Return (X, Y) of the center of cell containing provided text 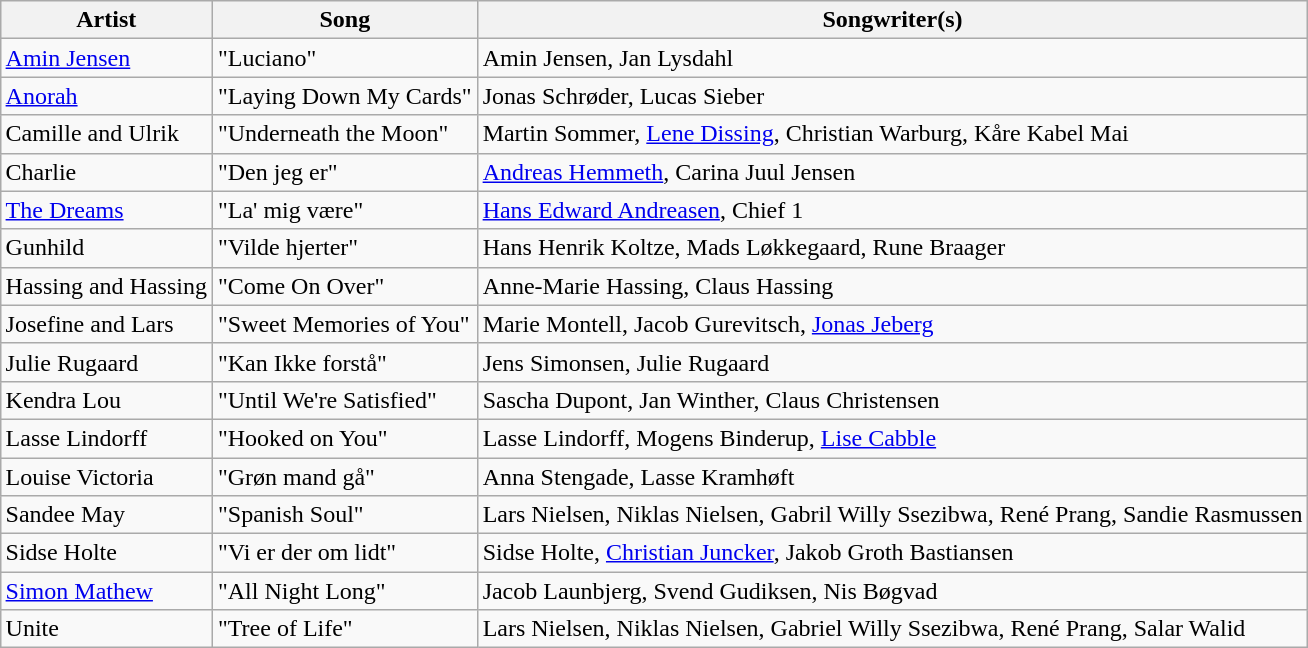
Amin Jensen, Jan Lysdahl (892, 58)
Martin Sommer, Lene Dissing, Christian Warburg, Kåre Kabel Mai (892, 134)
Anorah (106, 96)
Sidse Holte, Christian Juncker, Jakob Groth Bastiansen (892, 553)
Jacob Launbjerg, Svend Gudiksen, Nis Bøgvad (892, 591)
"Spanish Soul" (344, 515)
"Until We're Satisfied" (344, 400)
Song (344, 20)
The Dreams (106, 210)
"Come On Over" (344, 286)
"Underneath the Moon" (344, 134)
Hans Henrik Koltze, Mads Løkkegaard, Rune Braager (892, 248)
Josefine and Lars (106, 324)
"Vilde hjerter" (344, 248)
Simon Mathew (106, 591)
Andreas Hemmeth, Carina Juul Jensen (892, 172)
"Vi er der om lidt" (344, 553)
Amin Jensen (106, 58)
"Hooked on You" (344, 438)
Gunhild (106, 248)
"Kan Ikke forstå" (344, 362)
Anna Stengade, Lasse Kramhøft (892, 477)
Hassing and Hassing (106, 286)
Lasse Lindorff, Mogens Binderup, Lise Cabble (892, 438)
Sidse Holte (106, 553)
Lars Nielsen, Niklas Nielsen, Gabril Willy Ssezibwa, René Prang, Sandie Rasmussen (892, 515)
Sandee May (106, 515)
Jonas Schrøder, Lucas Sieber (892, 96)
Jens Simonsen, Julie Rugaard (892, 362)
Marie Montell, Jacob Gurevitsch, Jonas Jeberg (892, 324)
Lasse Lindorff (106, 438)
"Grøn mand gå" (344, 477)
Camille and Ulrik (106, 134)
"Tree of Life" (344, 629)
"Sweet Memories of You" (344, 324)
"Laying Down My Cards" (344, 96)
"Den jeg er" (344, 172)
Lars Nielsen, Niklas Nielsen, Gabriel Willy Ssezibwa, René Prang, Salar Walid (892, 629)
Artist (106, 20)
"All Night Long" (344, 591)
Anne-Marie Hassing, Claus Hassing (892, 286)
Julie Rugaard (106, 362)
Sascha Dupont, Jan Winther, Claus Christensen (892, 400)
Songwriter(s) (892, 20)
Hans Edward Andreasen, Chief 1 (892, 210)
"La' mig være" (344, 210)
Kendra Lou (106, 400)
Louise Victoria (106, 477)
Charlie (106, 172)
Unite (106, 629)
"Luciano" (344, 58)
